From the cell containing the given text, extract its center point as [x, y] coordinate. 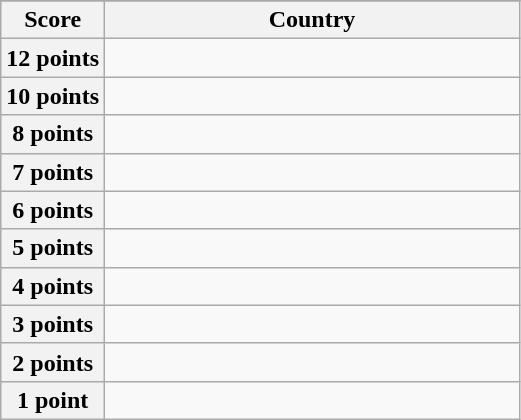
7 points [53, 172]
6 points [53, 210]
2 points [53, 362]
5 points [53, 248]
3 points [53, 324]
10 points [53, 96]
1 point [53, 400]
12 points [53, 58]
8 points [53, 134]
Country [312, 20]
4 points [53, 286]
Score [53, 20]
